Provide the [X, Y] coordinate of the cell's center where the given text is located.  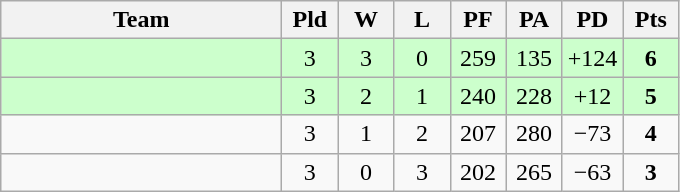
135 [534, 58]
202 [478, 172]
5 [651, 96]
4 [651, 134]
Team [142, 20]
PA [534, 20]
Pld [310, 20]
L [422, 20]
259 [478, 58]
265 [534, 172]
280 [534, 134]
PF [478, 20]
PD [592, 20]
W [366, 20]
228 [534, 96]
240 [478, 96]
Pts [651, 20]
−63 [592, 172]
−73 [592, 134]
6 [651, 58]
207 [478, 134]
+12 [592, 96]
+124 [592, 58]
